Capture the cell that displays the provided text and extract its (X, Y) central coordinate. 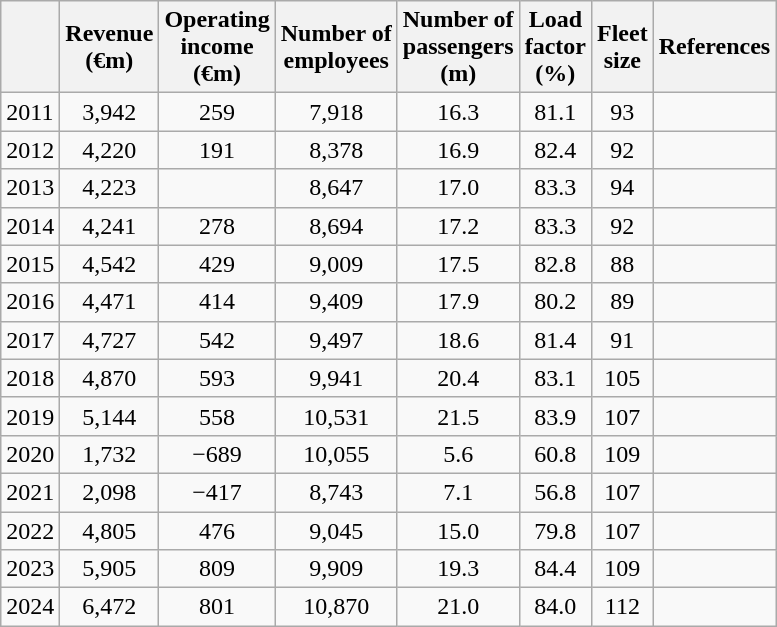
2011 (30, 112)
93 (622, 112)
558 (217, 416)
4,241 (110, 226)
1,732 (110, 454)
6,472 (110, 607)
2024 (30, 607)
3,942 (110, 112)
Number ofpassengers(m) (458, 47)
2021 (30, 492)
4,870 (110, 378)
105 (622, 378)
94 (622, 188)
References (714, 47)
17.5 (458, 264)
4,220 (110, 150)
−417 (217, 492)
10,870 (336, 607)
Number ofemployees (336, 47)
8,647 (336, 188)
84.0 (555, 607)
10,055 (336, 454)
4,727 (110, 340)
278 (217, 226)
593 (217, 378)
5,905 (110, 569)
20.4 (458, 378)
4,223 (110, 188)
8,378 (336, 150)
19.3 (458, 569)
2015 (30, 264)
542 (217, 340)
60.8 (555, 454)
2017 (30, 340)
429 (217, 264)
7.1 (458, 492)
4,471 (110, 302)
809 (217, 569)
9,497 (336, 340)
17.9 (458, 302)
4,805 (110, 531)
81.1 (555, 112)
8,694 (336, 226)
2019 (30, 416)
9,009 (336, 264)
15.0 (458, 531)
9,045 (336, 531)
7,918 (336, 112)
89 (622, 302)
83.9 (555, 416)
259 (217, 112)
2016 (30, 302)
56.8 (555, 492)
9,909 (336, 569)
112 (622, 607)
17.0 (458, 188)
2,098 (110, 492)
2023 (30, 569)
414 (217, 302)
79.8 (555, 531)
−689 (217, 454)
9,409 (336, 302)
82.8 (555, 264)
84.4 (555, 569)
16.3 (458, 112)
8,743 (336, 492)
2013 (30, 188)
476 (217, 531)
83.1 (555, 378)
21.5 (458, 416)
21.0 (458, 607)
Loadfactor(%) (555, 47)
2012 (30, 150)
Fleetsize (622, 47)
2022 (30, 531)
10,531 (336, 416)
82.4 (555, 150)
5,144 (110, 416)
2020 (30, 454)
191 (217, 150)
16.9 (458, 150)
Operatingincome(€m) (217, 47)
Revenue(€m) (110, 47)
88 (622, 264)
9,941 (336, 378)
4,542 (110, 264)
801 (217, 607)
2014 (30, 226)
18.6 (458, 340)
5.6 (458, 454)
81.4 (555, 340)
2018 (30, 378)
80.2 (555, 302)
17.2 (458, 226)
91 (622, 340)
